Output the (X, Y) coordinate of the center of the cell containing the given text.  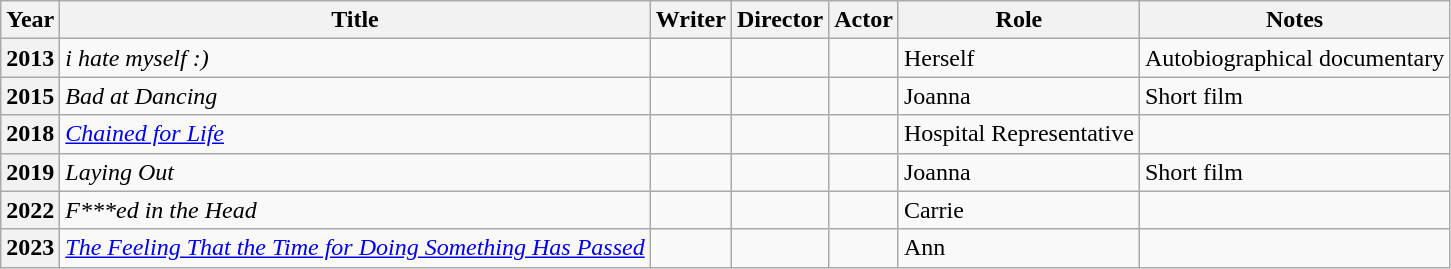
Carrie (1018, 210)
Bad at Dancing (355, 96)
2018 (30, 134)
Ann (1018, 248)
2013 (30, 58)
F***ed in the Head (355, 210)
The Feeling That the Time for Doing Something Has Passed (355, 248)
Notes (1294, 20)
Autobiographical documentary (1294, 58)
Herself (1018, 58)
Actor (864, 20)
2023 (30, 248)
Writer (690, 20)
Laying Out (355, 172)
2019 (30, 172)
2015 (30, 96)
Title (355, 20)
Year (30, 20)
Director (780, 20)
Chained for Life (355, 134)
Hospital Representative (1018, 134)
2022 (30, 210)
Role (1018, 20)
i hate myself :) (355, 58)
